Extract the (X, Y) coordinate from the center of the cell holding the provided text.  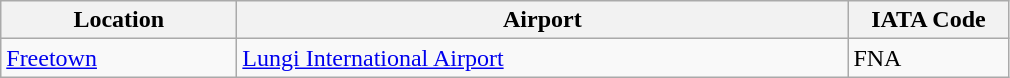
Lungi International Airport (542, 58)
FNA (928, 58)
IATA Code (928, 20)
Location (119, 20)
Airport (542, 20)
Freetown (119, 58)
